Determine the [x, y] coordinate at the center of the cell enclosing the given text.  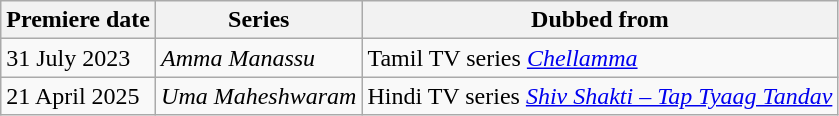
Amma Manassu [259, 58]
31 July 2023 [78, 58]
Hindi TV series Shiv Shakti – Tap Tyaag Tandav [600, 96]
21 April 2025 [78, 96]
Uma Maheshwaram [259, 96]
Tamil TV series Chellamma [600, 58]
Dubbed from [600, 20]
Series [259, 20]
Premiere date [78, 20]
